Capture the cell that displays the provided text and extract its [x, y] central coordinate. 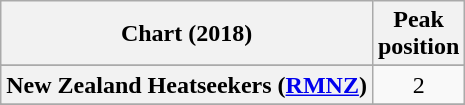
Chart (2018) [187, 34]
New Zealand Heatseekers (RMNZ) [187, 85]
2 [418, 85]
Peak position [418, 34]
